Locate the cell with the specified text and output its (x, y) center coordinate. 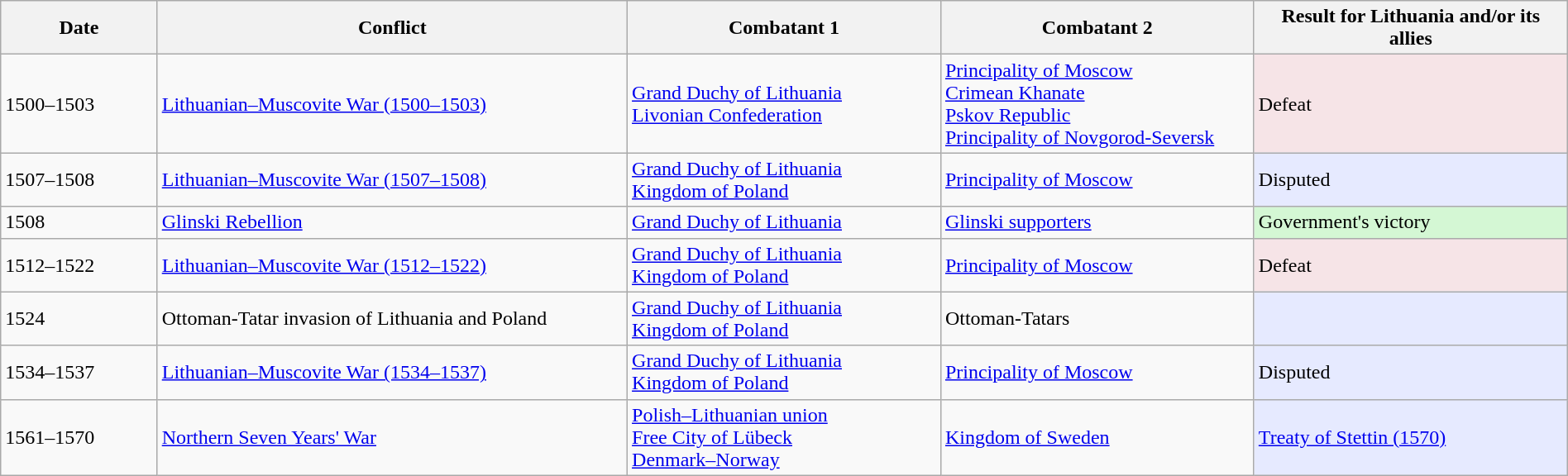
Result for Lithuania and/or its allies (1411, 28)
Polish–Lithuanian union Free City of Lübeck Denmark–Norway (784, 437)
Kingdom of Sweden (1097, 437)
1534–1537 (79, 372)
1507–1508 (79, 180)
Treaty of Stettin (1570) (1411, 437)
Lithuanian–Muscovite War (1507–1508) (392, 180)
Glinski Rebellion (392, 222)
Grand Duchy of Lithuania (784, 222)
Principality of Moscow Crimean Khanate Pskov RepublicPrincipality of Novgorod-Seversk (1097, 104)
Combatant 1 (784, 28)
Ottoman-Tatars (1097, 319)
1512–1522 (79, 264)
Ottoman-Tatar invasion of Lithuania and Poland (392, 319)
Lithuanian–Muscovite War (1534–1537) (392, 372)
Government's victory (1411, 222)
Conflict (392, 28)
Lithuanian–Muscovite War (1512–1522) (392, 264)
Glinski supporters (1097, 222)
Combatant 2 (1097, 28)
Lithuanian–Muscovite War (1500–1503) (392, 104)
Grand Duchy of Lithuania Livonian Confederation (784, 104)
Date (79, 28)
1561–1570 (79, 437)
1524 (79, 319)
1500–1503 (79, 104)
1508 (79, 222)
Northern Seven Years' War (392, 437)
